Scan for the cell matching the given text and deliver its (x, y) coordinate at center. 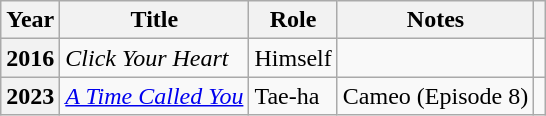
Himself (293, 58)
Tae-ha (293, 96)
Year (30, 20)
2023 (30, 96)
A Time Called You (154, 96)
Notes (435, 20)
2016 (30, 58)
Click Your Heart (154, 58)
Role (293, 20)
Title (154, 20)
Cameo (Episode 8) (435, 96)
